Detect which cell encompasses the target text, then output its (x, y) center coordinate. 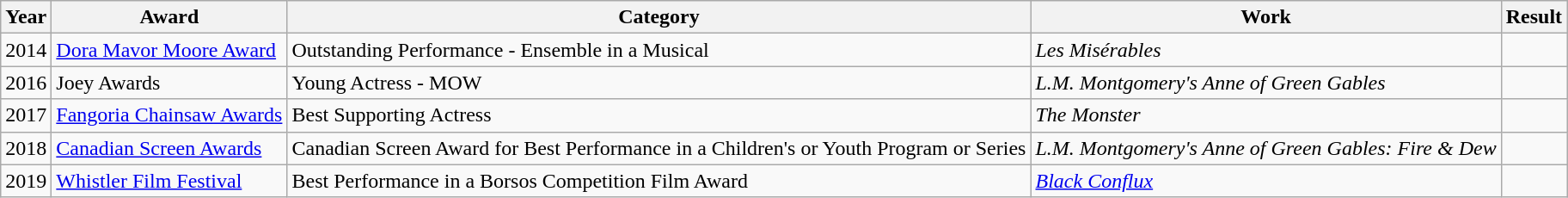
2016 (26, 83)
Outstanding Performance - Ensemble in a Musical (658, 50)
Black Conflux (1265, 181)
Work (1265, 17)
Canadian Screen Awards (169, 148)
Joey Awards (169, 83)
The Monster (1265, 115)
2018 (26, 148)
Result (1534, 17)
Dora Mavor Moore Award (169, 50)
Award (169, 17)
Category (658, 17)
Whistler Film Festival (169, 181)
Best Supporting Actress (658, 115)
Best Performance in a Borsos Competition Film Award (658, 181)
Les Misérables (1265, 50)
2017 (26, 115)
Young Actress - MOW (658, 83)
Canadian Screen Award for Best Performance in a Children's or Youth Program or Series (658, 148)
2019 (26, 181)
Year (26, 17)
Fangoria Chainsaw Awards (169, 115)
L.M. Montgomery's Anne of Green Gables (1265, 83)
2014 (26, 50)
L.M. Montgomery's Anne of Green Gables: Fire & Dew (1265, 148)
